Locate the cell with the specified text and output its [X, Y] center coordinate. 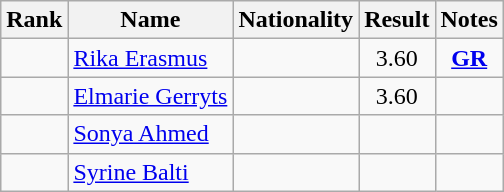
Rank [34, 20]
Elmarie Gerryts [150, 96]
GR [469, 58]
Nationality [296, 20]
Result [397, 20]
Notes [469, 20]
Rika Erasmus [150, 58]
Sonya Ahmed [150, 134]
Syrine Balti [150, 172]
Name [150, 20]
